Extract the [X, Y] coordinate from the center of the cell holding the provided text.  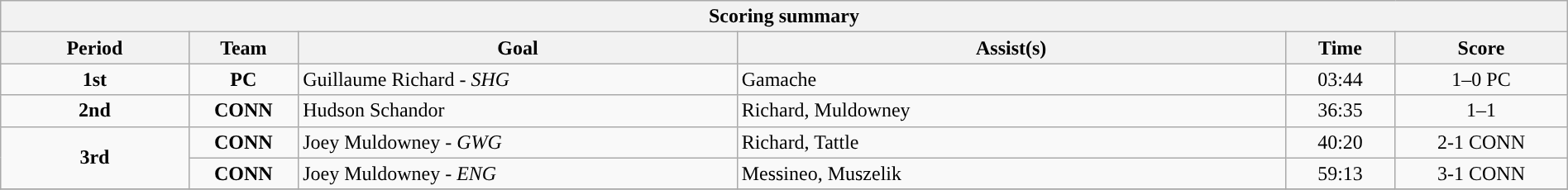
2nd [94, 111]
Gamache [1011, 79]
Goal [518, 48]
1st [94, 79]
Joey Muldowney - ENG [518, 173]
Time [1340, 48]
36:35 [1340, 111]
1–0 PC [1481, 79]
Richard, Muldowney [1011, 111]
Scoring summary [784, 17]
PC [243, 79]
Richard, Tattle [1011, 142]
3rd [94, 158]
Assist(s) [1011, 48]
Guillaume Richard - SHG [518, 79]
Score [1481, 48]
Team [243, 48]
1–1 [1481, 111]
03:44 [1340, 79]
Joey Muldowney - GWG [518, 142]
40:20 [1340, 142]
2-1 CONN [1481, 142]
Period [94, 48]
59:13 [1340, 173]
3-1 CONN [1481, 173]
Hudson Schandor [518, 111]
Messineo, Muszelik [1011, 173]
